From the cell containing the given text, extract its center point as [X, Y] coordinate. 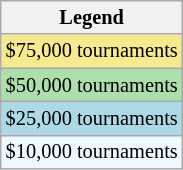
$75,000 tournaments [92, 51]
$50,000 tournaments [92, 85]
$25,000 tournaments [92, 118]
$10,000 tournaments [92, 152]
Legend [92, 17]
